Find where the given text appears and provide that cell's center as (x, y) coordinate. 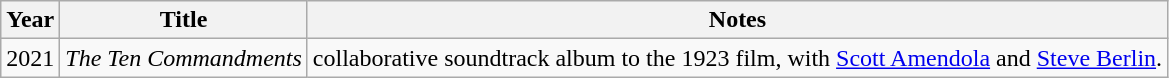
Notes (737, 20)
The Ten Commandments (184, 58)
Year (30, 20)
2021 (30, 58)
Title (184, 20)
collaborative soundtrack album to the 1923 film, with Scott Amendola and Steve Berlin. (737, 58)
